Find where the given text appears and provide that cell's center as (x, y) coordinate. 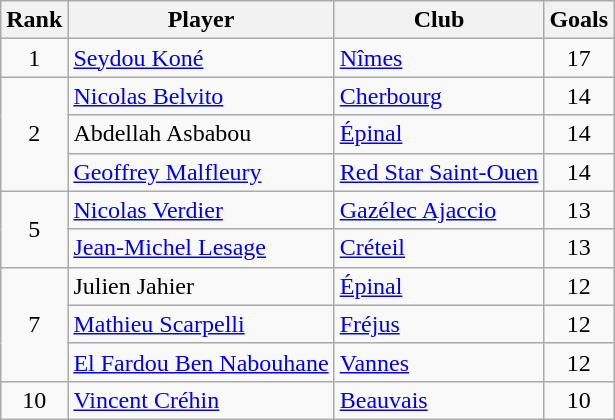
1 (34, 58)
Player (201, 20)
Mathieu Scarpelli (201, 324)
Nicolas Verdier (201, 210)
5 (34, 229)
Geoffrey Malfleury (201, 172)
Vincent Créhin (201, 400)
Cherbourg (439, 96)
Jean-Michel Lesage (201, 248)
Seydou Koné (201, 58)
Gazélec Ajaccio (439, 210)
2 (34, 134)
Abdellah Asbabou (201, 134)
Créteil (439, 248)
7 (34, 324)
Julien Jahier (201, 286)
Nîmes (439, 58)
17 (579, 58)
El Fardou Ben Nabouhane (201, 362)
Goals (579, 20)
Red Star Saint-Ouen (439, 172)
Beauvais (439, 400)
Club (439, 20)
Fréjus (439, 324)
Vannes (439, 362)
Nicolas Belvito (201, 96)
Rank (34, 20)
